Pinpoint the cell where the given text exists, returning its [x, y] midpoint coordinate. 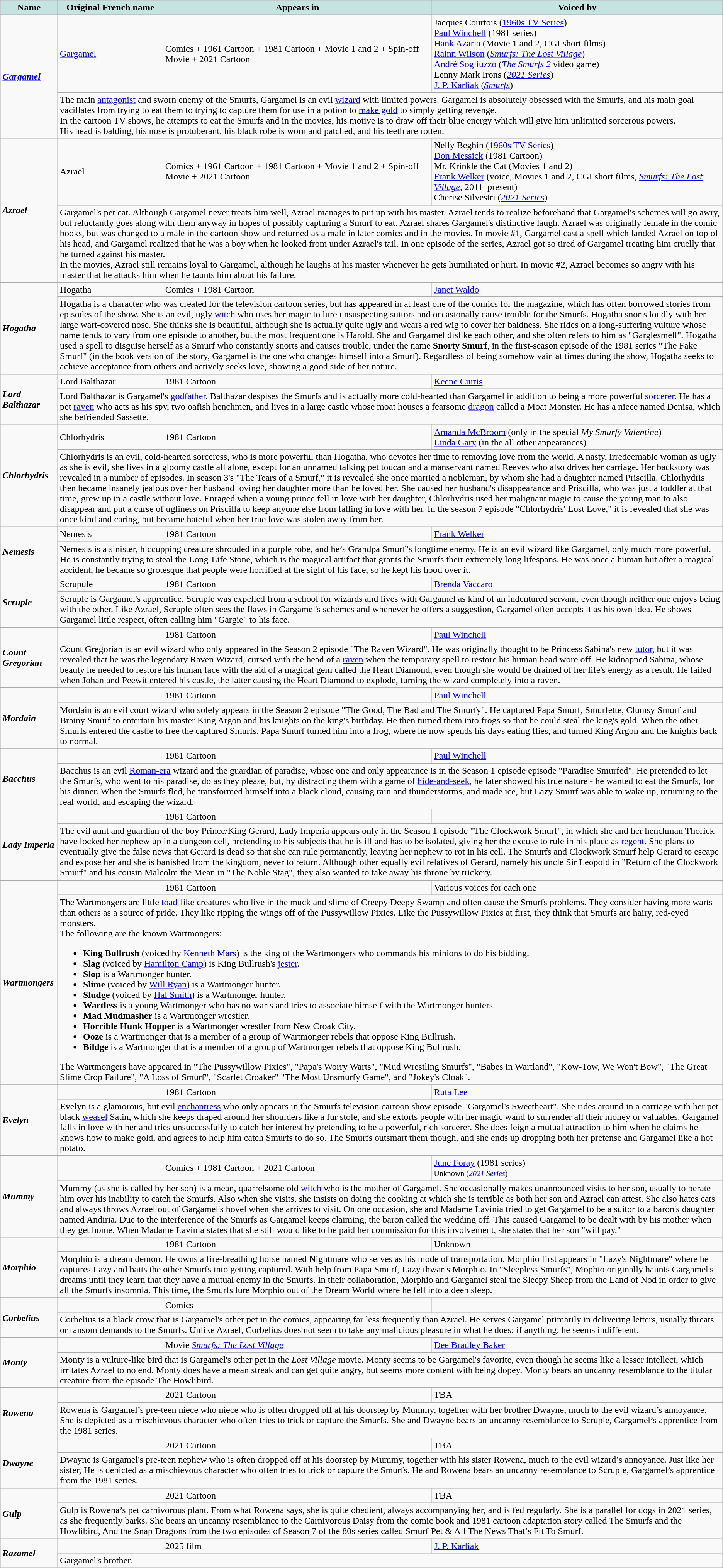
2025 film [297, 1546]
Gulp [29, 1513]
Evelyn [29, 1120]
Mordain [29, 718]
Mummy [29, 1196]
Ruta Lee [577, 1092]
Janet Waldo [577, 290]
Dee Bradley Baker [577, 1345]
Amanda McBroom (only in the special My Smurfy Valentine)Linda Gary (in the all other appearances) [577, 437]
Comics + 1981 Cartoon + 2021 Cartoon [297, 1168]
Appears in [297, 8]
Scruple [29, 602]
Brenda Vaccaro [577, 584]
Unknown [577, 1245]
Dwayne [29, 1463]
June Foray (1981 series)Unknown (2021 Series) [577, 1168]
Scrupule [110, 584]
Original French name [110, 8]
Azraël [110, 171]
Comics [297, 1305]
Count Gregorian [29, 658]
Name [29, 8]
Various voices for each one [577, 887]
Bacchus [29, 779]
Keene Curtis [577, 381]
J. P. Karliak [577, 1546]
Voiced by [577, 8]
Azrael [29, 210]
Comics + 1981 Cartoon [297, 290]
Frank Welker [577, 534]
Lady Imperia [29, 845]
Rowena [29, 1413]
Monty [29, 1363]
Gargamel's brother. [390, 1560]
Movie Smurfs: The Lost Village [297, 1345]
Razamel [29, 1553]
Morphio [29, 1268]
Wartmongers [29, 982]
Corbelius [29, 1318]
